Provide the (x, y) coordinate of the cell's center where the given text is located.  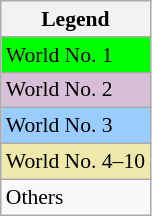
Legend (76, 19)
World No. 4–10 (76, 162)
World No. 2 (76, 90)
World No. 3 (76, 126)
Others (76, 197)
World No. 1 (76, 55)
